Scan for the cell matching the given text and deliver its (X, Y) coordinate at center. 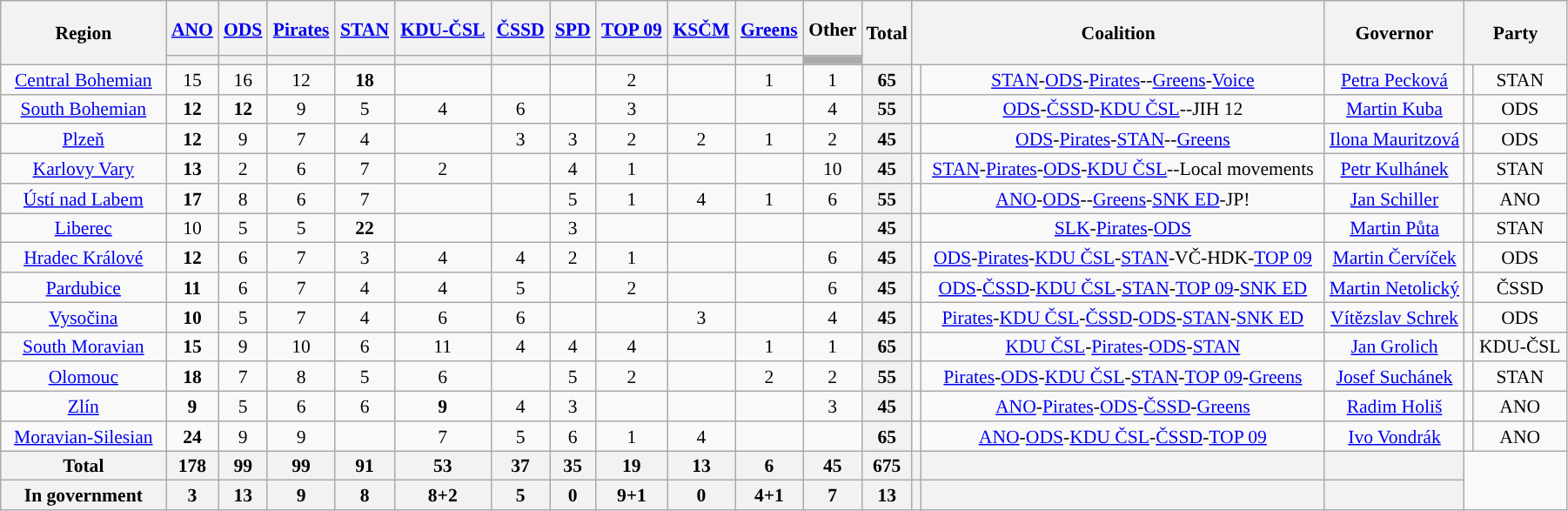
ODS-ČSSD-KDU ČSL--JIH 12 (1122, 109)
Coalition (1119, 33)
675 (888, 466)
ODS-Pirates-STAN--Greens (1122, 139)
Pardubice (84, 287)
17 (192, 198)
16 (243, 79)
KSČM (701, 28)
Petra Pecková (1394, 79)
ANO-ODS--Greens-SNK ED-JP! (1122, 198)
Liberec (84, 228)
South Moravian (84, 346)
4+1 (769, 495)
37 (520, 466)
Ilona Mauritzová (1394, 139)
Karlovy Vary (84, 169)
ANO-ODS-KDU ČSL-ČSSD-TOP 09 (1122, 436)
SPD (573, 28)
Greens (769, 28)
Martin Červíček (1394, 258)
KDU ČSL-Pirates-ODS-STAN (1122, 346)
Plzeň (84, 139)
Martin Půta (1394, 228)
Vysočina (84, 317)
Martin Kuba (1394, 109)
TOP 09 (632, 28)
ODS-ČSSD-KDU ČSL-STAN-TOP 09-SNK ED (1122, 287)
Pirates (301, 28)
Jan Grolich (1394, 346)
Hradec Králové (84, 258)
South Bohemian (84, 109)
35 (573, 466)
STAN-Pirates-ODS-KDU ČSL--Local movements (1122, 169)
Ivo Vondrák (1394, 436)
19 (632, 466)
Ústí nad Labem (84, 198)
53 (442, 466)
Governor (1394, 33)
Josef Suchánek (1394, 377)
9+1 (632, 495)
Vítězslav Schrek (1394, 317)
Pirates-ODS-KDU ČSL-STAN-TOP 09-Greens (1122, 377)
Olomouc (84, 377)
Other (833, 28)
8+2 (442, 495)
Pirates-KDU ČSL-ČSSD-ODS-STAN-SNK ED (1122, 317)
ODS-Pirates-KDU ČSL-STAN-VČ-HDK-TOP 09 (1122, 258)
In government (84, 495)
Petr Kulhánek (1394, 169)
Moravian-Silesian (84, 436)
SLK-Pirates-ODS (1122, 228)
STAN-ODS-Pirates--Greens-Voice (1122, 79)
Central Bohemian (84, 79)
Radim Holiš (1394, 407)
178 (192, 466)
22 (365, 228)
24 (192, 436)
Martin Netolický (1394, 287)
Party (1516, 33)
Zlín (84, 407)
91 (365, 466)
Region (84, 33)
ANO-Pirates-ODS-ČSSD-Greens (1122, 407)
Jan Schiller (1394, 198)
